Search for the cell housing the specified text and yield its [x, y] center coordinate. 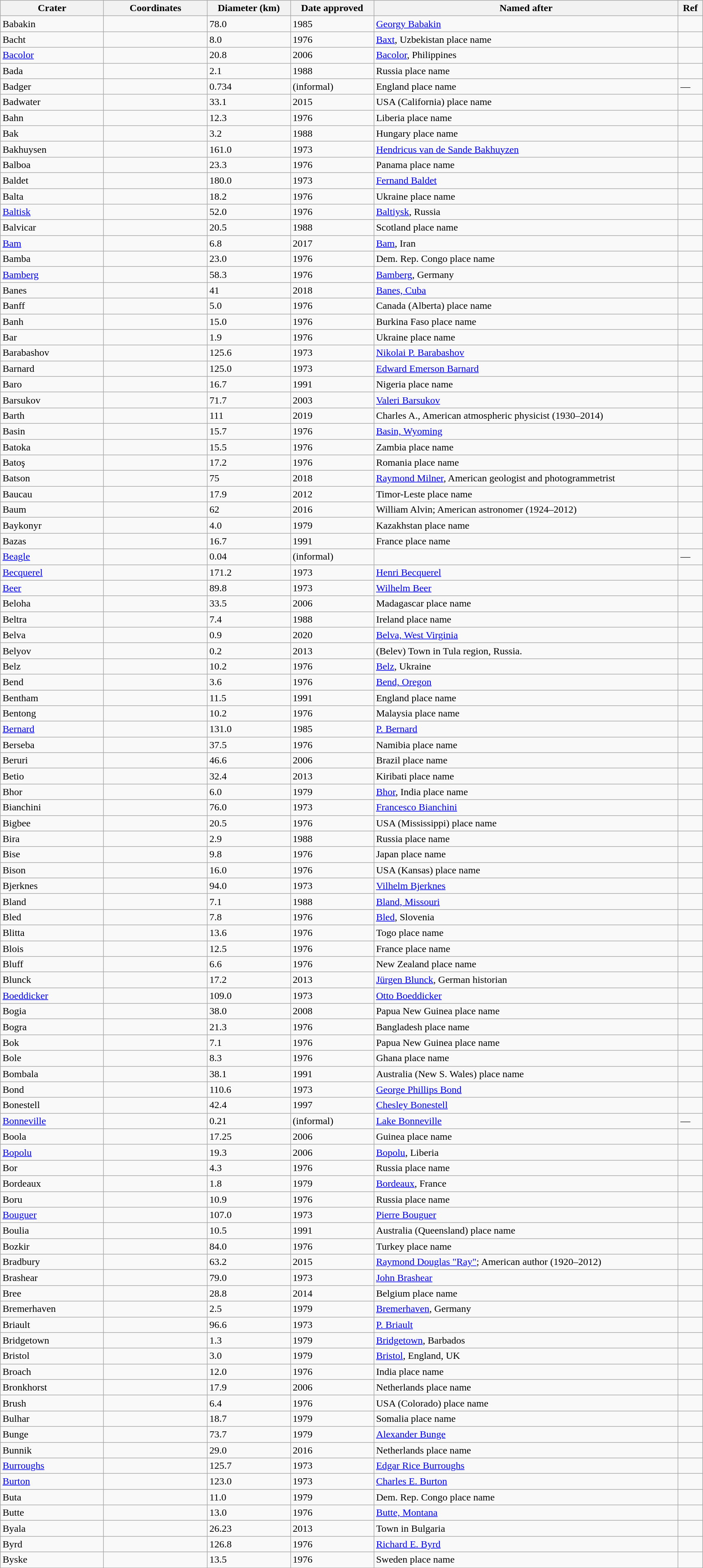
Bhor [52, 792]
33.5 [249, 604]
Lake Bonneville [526, 1121]
2012 [332, 494]
9.8 [249, 854]
William Alvin; American astronomer (1924–2012) [526, 510]
1.3 [249, 1340]
Boeddicker [52, 996]
Beltra [52, 619]
Sweden place name [526, 1560]
7.4 [249, 619]
Madagascar place name [526, 604]
37.5 [249, 745]
12.0 [249, 1372]
1.9 [249, 337]
Bridgetown [52, 1340]
Bridgetown, Barbados [526, 1340]
Bak [52, 133]
125.7 [249, 1466]
Blitta [52, 933]
6.6 [249, 964]
52.0 [249, 212]
Bremerhaven [52, 1309]
Romania place name [526, 463]
Belz [52, 666]
Beagle [52, 557]
2008 [332, 1011]
Bunnik [52, 1450]
Bianchini [52, 807]
26.23 [249, 1528]
Bouguer [52, 1215]
Bakhuysen [52, 149]
Bulhar [52, 1419]
180.0 [249, 180]
28.8 [249, 1293]
107.0 [249, 1215]
23.3 [249, 165]
3.2 [249, 133]
Batoka [52, 447]
Bar [52, 337]
Bacolor, Philippines [526, 55]
10.9 [249, 1199]
Bogia [52, 1011]
Timor-Leste place name [526, 494]
Batson [52, 478]
125.0 [249, 369]
Burroughs [52, 1466]
Basin [52, 431]
125.6 [249, 353]
Bozkir [52, 1246]
12.3 [249, 118]
126.8 [249, 1544]
94.0 [249, 886]
Guinea place name [526, 1136]
Bentong [52, 714]
63.2 [249, 1262]
Bira [52, 839]
Briault [52, 1325]
8.0 [249, 40]
Bor [52, 1168]
13.5 [249, 1560]
USA (Colorado) place name [526, 1403]
Byrd [52, 1544]
Coordinates [156, 8]
Byala [52, 1528]
75 [249, 478]
Namibia place name [526, 745]
7.8 [249, 917]
(Belev) Town in Tula region, Russia. [526, 651]
20.8 [249, 55]
Date approved [332, 8]
6.8 [249, 243]
21.3 [249, 1027]
Bada [52, 71]
Ref [690, 8]
6.0 [249, 792]
Balvicar [52, 228]
Baltisk [52, 212]
11.5 [249, 698]
2019 [332, 415]
Bland, Missouri [526, 901]
Bernard [52, 729]
Pierre Bouguer [526, 1215]
Bamberg, Germany [526, 275]
Bentham [52, 698]
Edward Emerson Barnard [526, 369]
Henri Becquerel [526, 572]
Butte [52, 1513]
2003 [332, 400]
Basin, Wyoming [526, 431]
8.3 [249, 1058]
Otto Boeddicker [526, 996]
Nigeria place name [526, 384]
Bamba [52, 259]
89.8 [249, 588]
Balta [52, 196]
15.5 [249, 447]
79.0 [249, 1278]
Bazas [52, 541]
Richard E. Byrd [526, 1544]
Valeri Barsukov [526, 400]
Boru [52, 1199]
84.0 [249, 1246]
Bam [52, 243]
4.3 [249, 1168]
Raymond Douglas "Ray"; American author (1920–2012) [526, 1262]
Raymond Milner, American geologist and photogrammetrist [526, 478]
Bamberg [52, 275]
12.5 [249, 948]
6.4 [249, 1403]
John Brashear [526, 1278]
Scotland place name [526, 228]
Kazakhstan place name [526, 525]
Beer [52, 588]
Bhor, India place name [526, 792]
Bordeaux, France [526, 1183]
58.3 [249, 275]
Turkey place name [526, 1246]
Bled, Slovenia [526, 917]
Crater [52, 8]
Bacht [52, 40]
Baum [52, 510]
5.0 [249, 306]
Zambia place name [526, 447]
0.734 [249, 86]
38.1 [249, 1074]
62 [249, 510]
Kiribati place name [526, 776]
Bend [52, 682]
Bradbury [52, 1262]
Becquerel [52, 572]
18.7 [249, 1419]
Bopolu, Liberia [526, 1152]
Barabashov [52, 353]
Barth [52, 415]
76.0 [249, 807]
Bonestell [52, 1105]
0.2 [249, 651]
11.0 [249, 1497]
Banh [52, 322]
96.6 [249, 1325]
Badger [52, 86]
19.3 [249, 1152]
Bled [52, 917]
109.0 [249, 996]
Charles A., American atmospheric physicist (1930–2014) [526, 415]
2014 [332, 1293]
Baro [52, 384]
Boulia [52, 1231]
15.0 [249, 322]
Baldet [52, 180]
1997 [332, 1105]
13.0 [249, 1513]
73.7 [249, 1434]
USA (Mississippi) place name [526, 823]
29.0 [249, 1450]
32.4 [249, 776]
Bam, Iran [526, 243]
3.6 [249, 682]
Bok [52, 1043]
15.7 [249, 431]
Baltiysk, Russia [526, 212]
123.0 [249, 1482]
Chesley Bonestell [526, 1105]
Berseba [52, 745]
Bristol [52, 1356]
Blunck [52, 980]
3.0 [249, 1356]
Boola [52, 1136]
Bopolu [52, 1152]
Diameter (km) [249, 8]
2017 [332, 243]
Bree [52, 1293]
Barnard [52, 369]
Banes [52, 290]
Brazil place name [526, 761]
Bond [52, 1090]
18.2 [249, 196]
Bluff [52, 964]
P. Bernard [526, 729]
Bahn [52, 118]
110.6 [249, 1090]
Beloha [52, 604]
Babakin [52, 24]
Bordeaux [52, 1183]
16.0 [249, 870]
13.6 [249, 933]
Brashear [52, 1278]
Burkina Faso place name [526, 322]
Bole [52, 1058]
Balboa [52, 165]
2020 [332, 635]
Banff [52, 306]
Somalia place name [526, 1419]
Badwater [52, 102]
2.9 [249, 839]
Belz, Ukraine [526, 666]
USA (Kansas) place name [526, 870]
Bogra [52, 1027]
2.1 [249, 71]
10.5 [249, 1231]
Liberia place name [526, 118]
Broach [52, 1372]
23.0 [249, 259]
Ghana place name [526, 1058]
1.8 [249, 1183]
Baxt, Uzbekistan place name [526, 40]
33.1 [249, 102]
Bigbee [52, 823]
Bronkhorst [52, 1387]
41 [249, 290]
P. Briault [526, 1325]
Ireland place name [526, 619]
New Zealand place name [526, 964]
Banes, Cuba [526, 290]
71.7 [249, 400]
Buta [52, 1497]
Hungary place name [526, 133]
Bangladesh place name [526, 1027]
Byske [52, 1560]
Bonneville [52, 1121]
Bristol, England, UK [526, 1356]
Jürgen Blunck, German historian [526, 980]
Burton [52, 1482]
Belgium place name [526, 1293]
Belva [52, 635]
Bjerknes [52, 886]
Bremerhaven, Germany [526, 1309]
Edgar Rice Burroughs [526, 1466]
Named after [526, 8]
38.0 [249, 1011]
0.04 [249, 557]
Brush [52, 1403]
Francesco Bianchini [526, 807]
Vilhelm Bjerknes [526, 886]
Bacolor [52, 55]
Hendricus van de Sande Bakhuyzen [526, 149]
Blois [52, 948]
Batoş [52, 463]
Nikolai P. Barabashov [526, 353]
Panama place name [526, 165]
Beruri [52, 761]
Barsukov [52, 400]
Bison [52, 870]
Wilhelm Beer [526, 588]
Togo place name [526, 933]
131.0 [249, 729]
USA (California) place name [526, 102]
Australia (New S. Wales) place name [526, 1074]
Baykonyr [52, 525]
111 [249, 415]
2.5 [249, 1309]
Belva, West Virginia [526, 635]
161.0 [249, 149]
Betio [52, 776]
Bend, Oregon [526, 682]
0.9 [249, 635]
Bombala [52, 1074]
Belyov [52, 651]
46.6 [249, 761]
Australia (Queensland) place name [526, 1231]
Canada (Alberta) place name [526, 306]
171.2 [249, 572]
4.0 [249, 525]
17.25 [249, 1136]
0.21 [249, 1121]
India place name [526, 1372]
Baucau [52, 494]
Bland [52, 901]
42.4 [249, 1105]
Fernand Baldet [526, 180]
Charles E. Burton [526, 1482]
Georgy Babakin [526, 24]
Bise [52, 854]
Alexander Bunge [526, 1434]
Bunge [52, 1434]
Town in Bulgaria [526, 1528]
Butte, Montana [526, 1513]
Japan place name [526, 854]
78.0 [249, 24]
Malaysia place name [526, 714]
George Phillips Bond [526, 1090]
